Extract the (X, Y) coordinate from the center of the cell holding the provided text.  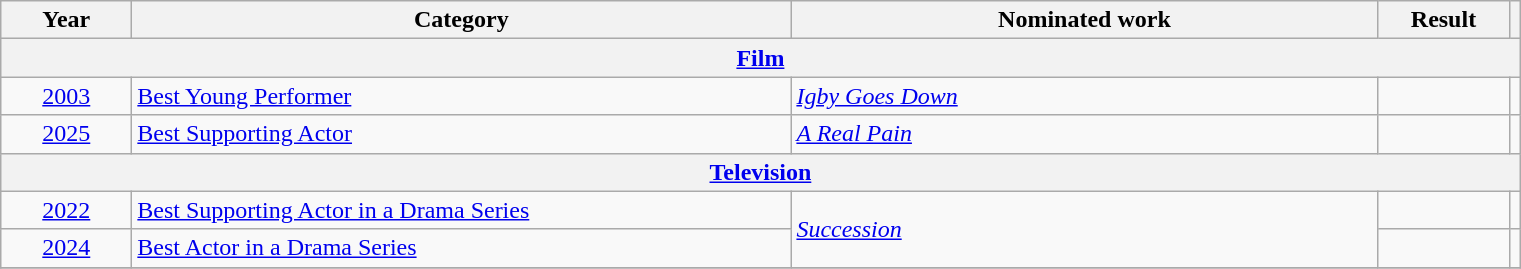
Best Supporting Actor (462, 134)
Year (66, 20)
Igby Goes Down (1084, 96)
2003 (66, 96)
Best Young Performer (462, 96)
Result (1444, 20)
Best Actor in a Drama Series (462, 248)
A Real Pain (1084, 134)
Best Supporting Actor in a Drama Series (462, 210)
Succession (1084, 229)
Television (760, 172)
2025 (66, 134)
Category (462, 20)
2022 (66, 210)
Nominated work (1084, 20)
2024 (66, 248)
Film (760, 58)
